Determine the (X, Y) coordinate at the center of the cell enclosing the given text.  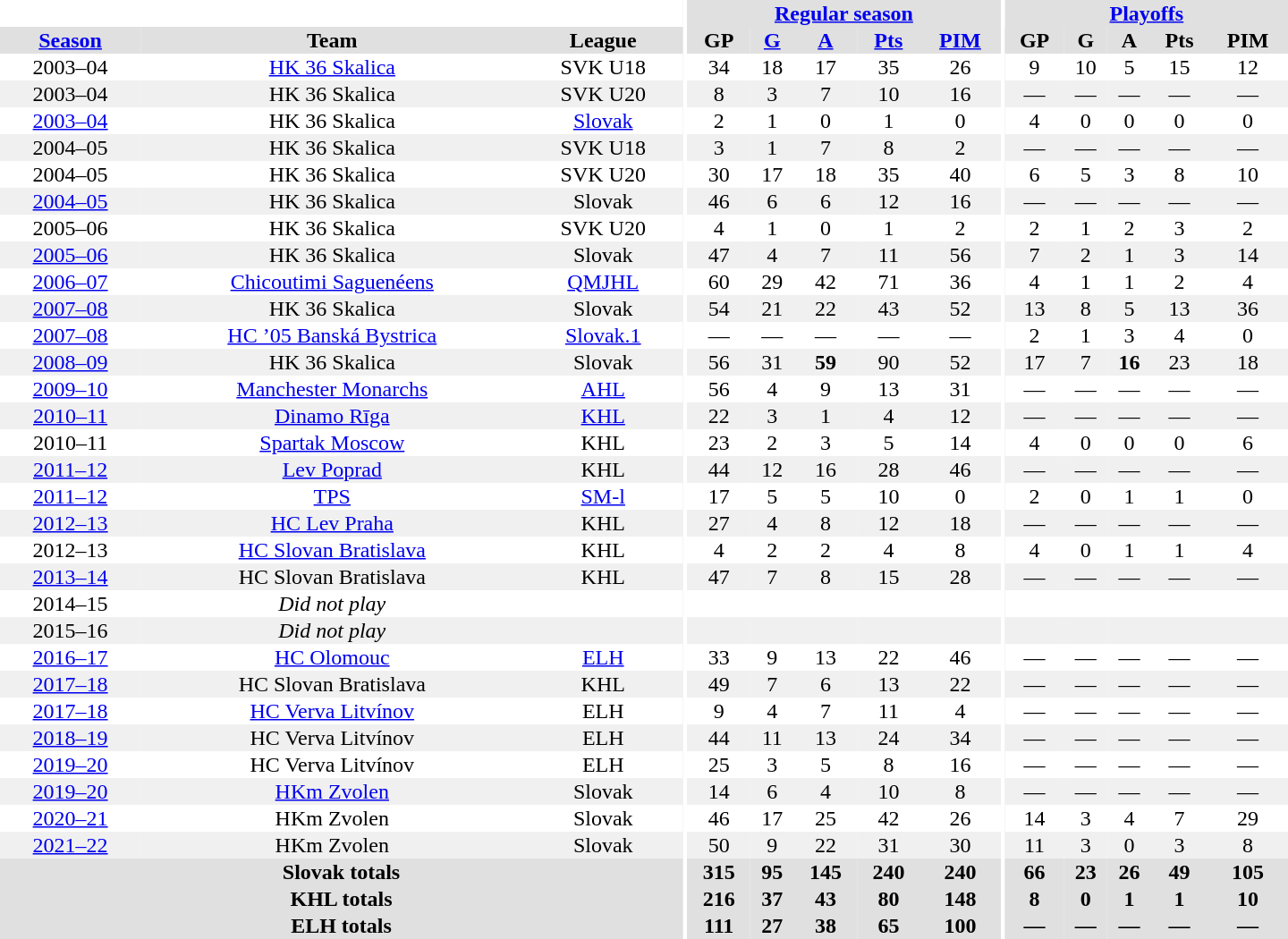
100 (961, 926)
Team (332, 40)
Chicoutimi Saguenéens (332, 282)
HC Olomouc (332, 657)
71 (888, 282)
80 (888, 899)
HC Lev Praha (332, 523)
315 (718, 872)
Regular season (843, 13)
Lev Poprad (332, 469)
2015–16 (70, 630)
148 (961, 899)
111 (718, 926)
League (603, 40)
66 (1035, 872)
95 (773, 872)
2014–15 (70, 604)
59 (826, 362)
Manchester Monarchs (332, 389)
Playoffs (1147, 13)
2009–10 (70, 389)
2008–09 (70, 362)
90 (888, 362)
145 (826, 872)
24 (888, 738)
AHL (603, 389)
60 (718, 282)
HC ’05 Banská Bystrica (332, 335)
37 (773, 899)
2021–22 (70, 845)
38 (826, 926)
KHL totals (342, 899)
QMJHL (603, 282)
Season (70, 40)
216 (718, 899)
SM-l (603, 496)
33 (718, 657)
2013–14 (70, 577)
TPS (332, 496)
Spartak Moscow (332, 443)
21 (773, 309)
Dinamo Rīga (332, 416)
2020–21 (70, 818)
2016–17 (70, 657)
2018–19 (70, 738)
50 (718, 845)
ELH totals (342, 926)
Slovak.1 (603, 335)
Slovak totals (342, 872)
65 (888, 926)
2006–07 (70, 282)
54 (718, 309)
40 (961, 174)
105 (1248, 872)
